Identify which cell holds the provided text, then report its (X, Y) central coordinate. 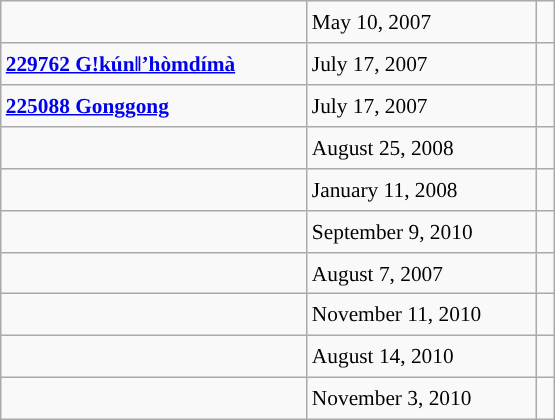
November 3, 2010 (422, 399)
November 11, 2010 (422, 315)
August 14, 2010 (422, 357)
May 10, 2007 (422, 22)
229762 Gǃkúnǁʼhòmdímà (154, 64)
August 25, 2008 (422, 148)
225088 Gonggong (154, 106)
August 7, 2007 (422, 273)
January 11, 2008 (422, 189)
September 9, 2010 (422, 231)
